Extract the [X, Y] coordinate from the center of the cell holding the provided text.  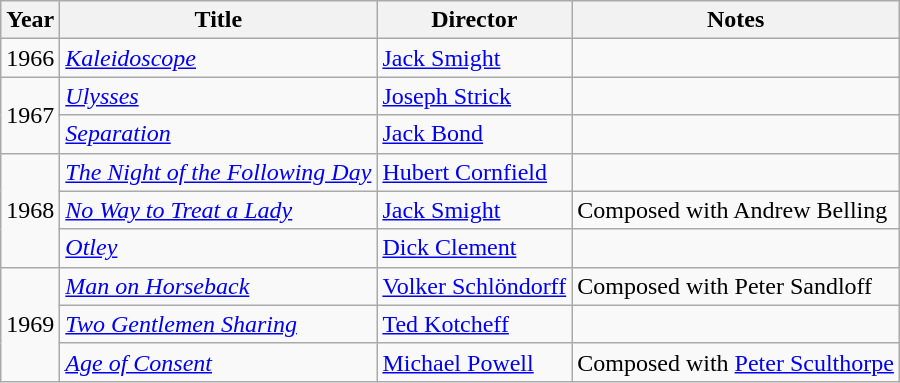
The Night of the Following Day [218, 172]
Kaleidoscope [218, 58]
Man on Horseback [218, 286]
Joseph Strick [474, 96]
Michael Powell [474, 362]
1969 [30, 324]
1966 [30, 58]
Year [30, 20]
Title [218, 20]
Separation [218, 134]
Hubert Cornfield [474, 172]
Notes [736, 20]
Ted Kotcheff [474, 324]
Director [474, 20]
Volker Schlöndorff [474, 286]
No Way to Treat a Lady [218, 210]
Two Gentlemen Sharing [218, 324]
Age of Consent [218, 362]
Composed with Andrew Belling [736, 210]
Otley [218, 248]
Dick Clement [474, 248]
1967 [30, 115]
1968 [30, 210]
Jack Bond [474, 134]
Composed with Peter Sandloff [736, 286]
Ulysses [218, 96]
Composed with Peter Sculthorpe [736, 362]
